Detect which cell encompasses the target text, then output its (x, y) center coordinate. 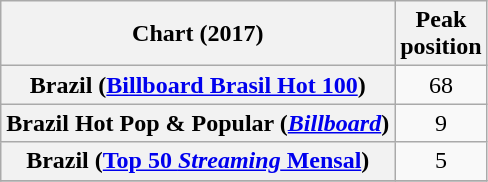
Brazil (Billboard Brasil Hot 100) (198, 85)
Peakposition (441, 34)
Chart (2017) (198, 34)
68 (441, 85)
Brazil (Top 50 Streaming Mensal) (198, 161)
Brazil Hot Pop & Popular (Billboard) (198, 123)
9 (441, 123)
5 (441, 161)
